Search for the cell housing the specified text and yield its (X, Y) center coordinate. 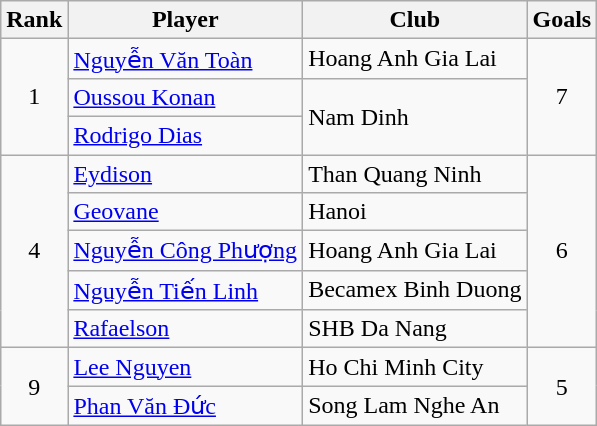
1 (34, 97)
Lee Nguyen (186, 367)
Oussou Konan (186, 97)
Goals (562, 20)
Hanoi (415, 212)
5 (562, 387)
Song Lam Nghe An (415, 406)
Club (415, 20)
6 (562, 250)
Rafaelson (186, 329)
Rodrigo Dias (186, 135)
4 (34, 250)
Phan Văn Đức (186, 406)
Nguyễn Công Phượng (186, 251)
Becamex Binh Duong (415, 290)
Player (186, 20)
Ho Chi Minh City (415, 367)
SHB Da Nang (415, 329)
Eydison (186, 173)
Than Quang Ninh (415, 173)
7 (562, 97)
9 (34, 387)
Nam Dinh (415, 116)
Nguyễn Văn Toàn (186, 59)
Nguyễn Tiến Linh (186, 290)
Rank (34, 20)
Geovane (186, 212)
